Find where the given text appears and provide that cell's center as (X, Y) coordinate. 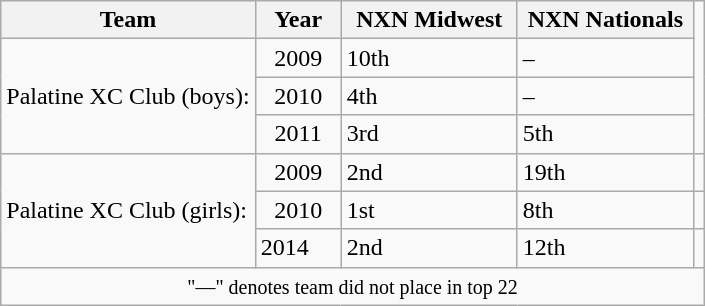
12th (605, 248)
1st (429, 210)
NXN Nationals (605, 20)
4th (429, 96)
"—" denotes team did not place in top 22 (353, 286)
10th (429, 58)
2011 (298, 134)
Palatine XC Club (boys): (128, 96)
2014 (298, 248)
Palatine XC Club (girls): (128, 210)
3rd (429, 134)
Team (128, 20)
5th (605, 134)
19th (605, 172)
8th (605, 210)
Year (298, 20)
NXN Midwest (429, 20)
